Identify which cell holds the provided text, then report its [X, Y] central coordinate. 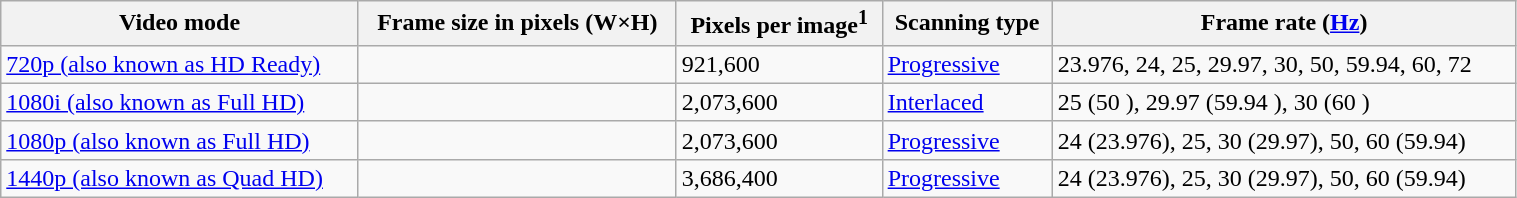
Scanning type [967, 24]
23.976, 24, 25, 29.97, 30, 50, 59.94, 60, 72 [1284, 64]
3,686,400 [779, 178]
720p (also known as HD Ready) [180, 64]
Pixels per image1 [779, 24]
921,600 [779, 64]
25 (50 ), 29.97 (59.94 ), 30 (60 ) [1284, 102]
Frame rate (Hz) [1284, 24]
Video mode [180, 24]
1080p (also known as Full HD) [180, 140]
1440p (also known as Quad HD) [180, 178]
1080i (also known as Full HD) [180, 102]
Frame size in pixels (W×H) [517, 24]
Interlaced [967, 102]
